Return (X, Y) of the center of cell containing provided text 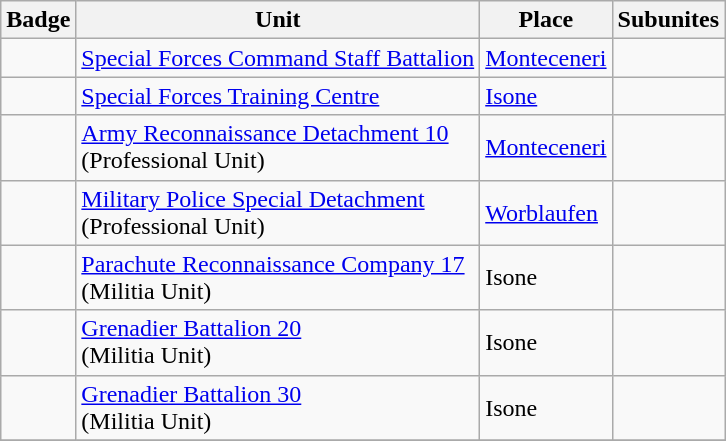
Army Reconnaissance Detachment 10(Professional Unit) (278, 148)
Grenadier Battalion 30(Militia Unit) (278, 408)
Special Forces Training Centre (278, 96)
Parachute Reconnaissance Company 17(Militia Unit) (278, 278)
Place (546, 20)
Military Police Special Detachment(Professional Unit) (278, 212)
Badge (38, 20)
Grenadier Battalion 20(Militia Unit) (278, 342)
Subunites (668, 20)
Worblaufen (546, 212)
Special Forces Command Staff Battalion (278, 58)
Unit (278, 20)
